Detect which cell encompasses the target text, then output its [x, y] center coordinate. 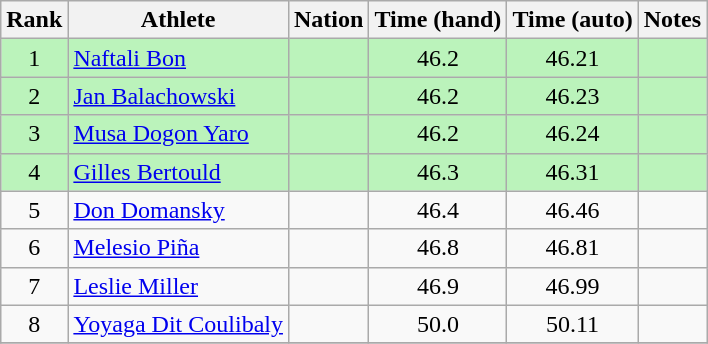
7 [34, 286]
Athlete [178, 20]
Jan Balachowski [178, 96]
46.81 [572, 248]
46.23 [572, 96]
Gilles Bertould [178, 172]
2 [34, 96]
46.9 [438, 286]
8 [34, 324]
Nation [328, 20]
46.46 [572, 210]
4 [34, 172]
46.24 [572, 134]
Rank [34, 20]
Naftali Bon [178, 58]
46.99 [572, 286]
50.11 [572, 324]
Yoyaga Dit Coulibaly [178, 324]
Time (auto) [572, 20]
Melesio Piña [178, 248]
5 [34, 210]
Don Domansky [178, 210]
46.8 [438, 248]
Time (hand) [438, 20]
1 [34, 58]
46.3 [438, 172]
Musa Dogon Yaro [178, 134]
Notes [672, 20]
46.31 [572, 172]
46.4 [438, 210]
3 [34, 134]
6 [34, 248]
50.0 [438, 324]
46.21 [572, 58]
Leslie Miller [178, 286]
